Pinpoint the cell where the given text exists, returning its [X, Y] midpoint coordinate. 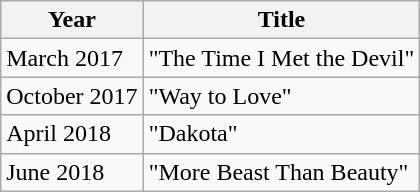
Title [282, 20]
"More Beast Than Beauty" [282, 172]
October 2017 [72, 96]
"Dakota" [282, 134]
March 2017 [72, 58]
June 2018 [72, 172]
April 2018 [72, 134]
"The Time I Met the Devil" [282, 58]
"Way to Love" [282, 96]
Year [72, 20]
